Return the (X, Y) coordinate for the center point of the cell that contains the specified text.  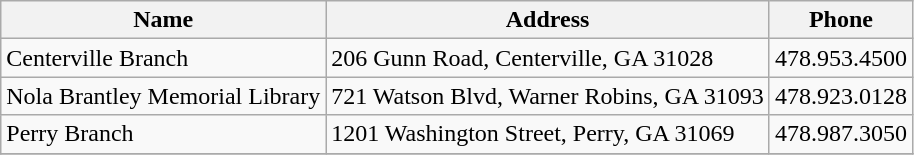
Address (548, 20)
478.987.3050 (840, 134)
206 Gunn Road, Centerville, GA 31028 (548, 58)
1201 Washington Street, Perry, GA 31069 (548, 134)
Perry Branch (164, 134)
Phone (840, 20)
478.923.0128 (840, 96)
Name (164, 20)
Nola Brantley Memorial Library (164, 96)
Centerville Branch (164, 58)
721 Watson Blvd, Warner Robins, GA 31093 (548, 96)
478.953.4500 (840, 58)
